Search for the cell housing the specified text and yield its (x, y) center coordinate. 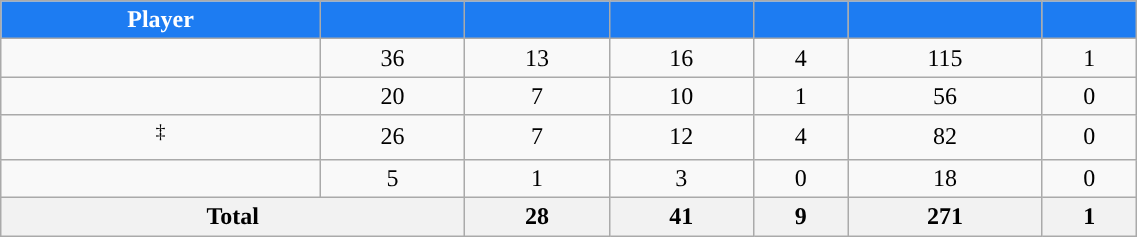
28 (537, 217)
20 (392, 96)
9 (800, 217)
26 (392, 138)
56 (945, 96)
12 (681, 138)
16 (681, 58)
82 (945, 138)
41 (681, 217)
36 (392, 58)
Player (161, 20)
Total (233, 217)
5 (392, 178)
18 (945, 178)
115 (945, 58)
271 (945, 217)
10 (681, 96)
‡ (161, 138)
3 (681, 178)
13 (537, 58)
